Scan for the cell matching the given text and deliver its (x, y) coordinate at center. 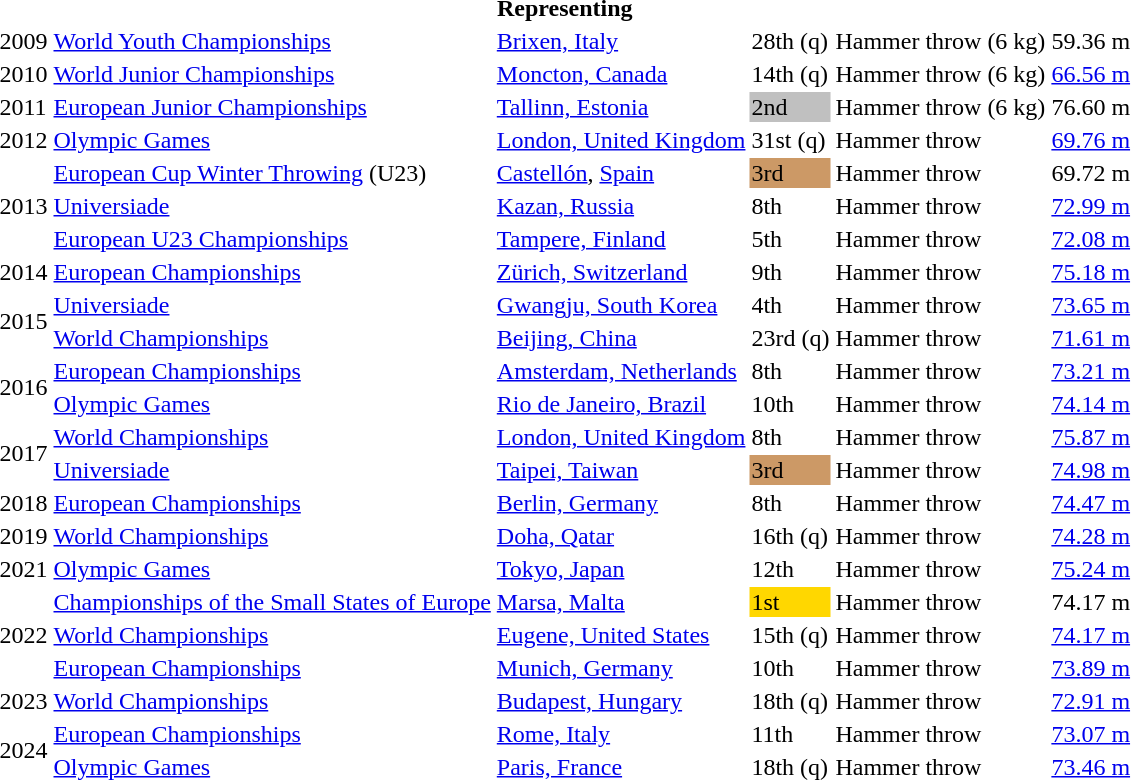
Zürich, Switzerland (621, 272)
9th (790, 272)
Budapest, Hungary (621, 701)
Championships of the Small States of Europe (272, 602)
Kazan, Russia (621, 206)
12th (790, 569)
Tampere, Finland (621, 239)
11th (790, 734)
Rome, Italy (621, 734)
Munich, Germany (621, 668)
Berlin, Germany (621, 503)
European U23 Championships (272, 239)
31st (q) (790, 140)
23rd (q) (790, 338)
Amsterdam, Netherlands (621, 371)
Castellón, Spain (621, 173)
Doha, Qatar (621, 536)
2nd (790, 107)
Eugene, United States (621, 635)
4th (790, 305)
Brixen, Italy (621, 41)
Taipei, Taiwan (621, 470)
Tokyo, Japan (621, 569)
14th (q) (790, 74)
Moncton, Canada (621, 74)
Gwangju, South Korea (621, 305)
Beijing, China (621, 338)
1st (790, 602)
5th (790, 239)
World Youth Championships (272, 41)
15th (q) (790, 635)
World Junior Championships (272, 74)
European Junior Championships (272, 107)
18th (q) (790, 701)
European Cup Winter Throwing (U23) (272, 173)
Tallinn, Estonia (621, 107)
Rio de Janeiro, Brazil (621, 404)
Marsa, Malta (621, 602)
16th (q) (790, 536)
28th (q) (790, 41)
